For the text-containing cell, return its midpoint in (X, Y) coordinate format. 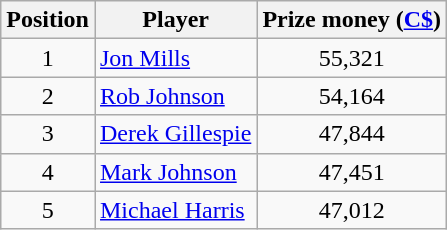
Derek Gillespie (175, 134)
4 (48, 172)
47,844 (352, 134)
1 (48, 58)
Position (48, 20)
5 (48, 210)
55,321 (352, 58)
2 (48, 96)
Jon Mills (175, 58)
47,451 (352, 172)
Mark Johnson (175, 172)
3 (48, 134)
47,012 (352, 210)
Rob Johnson (175, 96)
Prize money (C$) (352, 20)
54,164 (352, 96)
Michael Harris (175, 210)
Player (175, 20)
